Search for the cell housing the specified text and yield its (x, y) center coordinate. 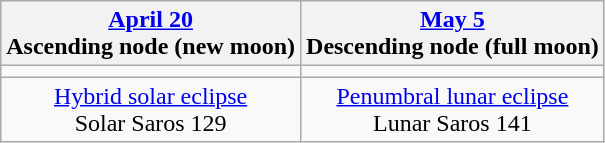
Penumbral lunar eclipseLunar Saros 141 (453, 110)
April 20Ascending node (new moon) (151, 34)
Hybrid solar eclipseSolar Saros 129 (151, 110)
May 5Descending node (full moon) (453, 34)
